Provide the (X, Y) coordinate of the cell's center where the given text is located.  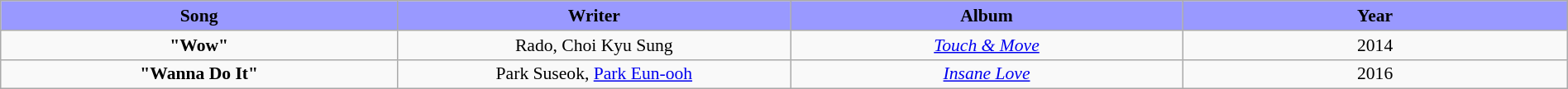
2016 (1374, 74)
"Wanna Do It" (199, 74)
Park Suseok, Park Eun-ooh (595, 74)
Writer (595, 16)
Album (987, 16)
Touch & Move (987, 44)
2014 (1374, 44)
"Wow" (199, 44)
Rado, Choi Kyu Sung (595, 44)
Insane Love (987, 74)
Song (199, 16)
Year (1374, 16)
